Capture the cell that displays the provided text and extract its (x, y) central coordinate. 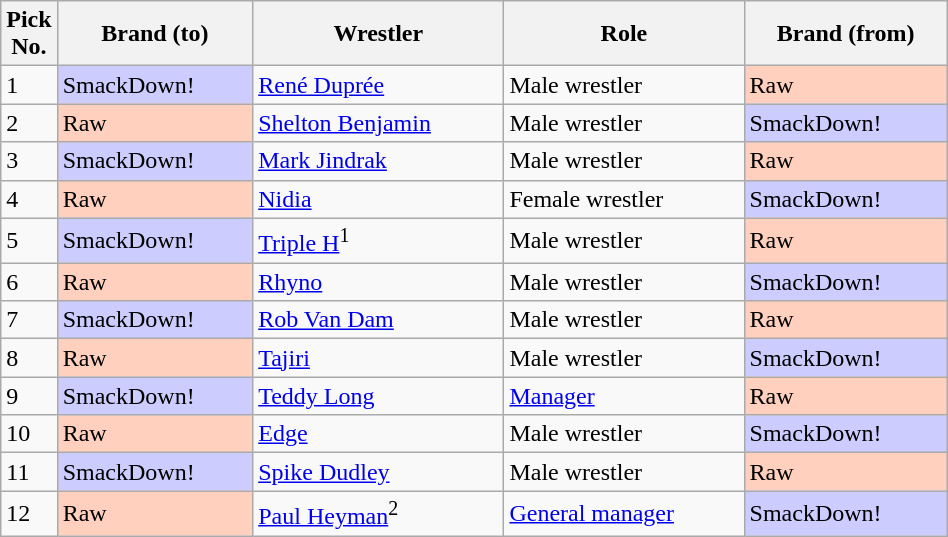
Teddy Long (378, 396)
3 (29, 161)
8 (29, 358)
5 (29, 240)
Shelton Benjamin (378, 123)
7 (29, 320)
Pick No. (29, 34)
4 (29, 199)
Nidia (378, 199)
12 (29, 514)
Tajiri (378, 358)
Manager (624, 396)
Rhyno (378, 282)
Female wrestler (624, 199)
10 (29, 434)
9 (29, 396)
Spike Dudley (378, 472)
Triple H1 (378, 240)
2 (29, 123)
General manager (624, 514)
1 (29, 85)
Mark Jindrak (378, 161)
Brand (to) (155, 34)
Wrestler (378, 34)
Role (624, 34)
René Duprée (378, 85)
6 (29, 282)
Paul Heyman2 (378, 514)
Brand (from) (846, 34)
Edge (378, 434)
Rob Van Dam (378, 320)
11 (29, 472)
